Locate the cell with the specified text and output its [x, y] center coordinate. 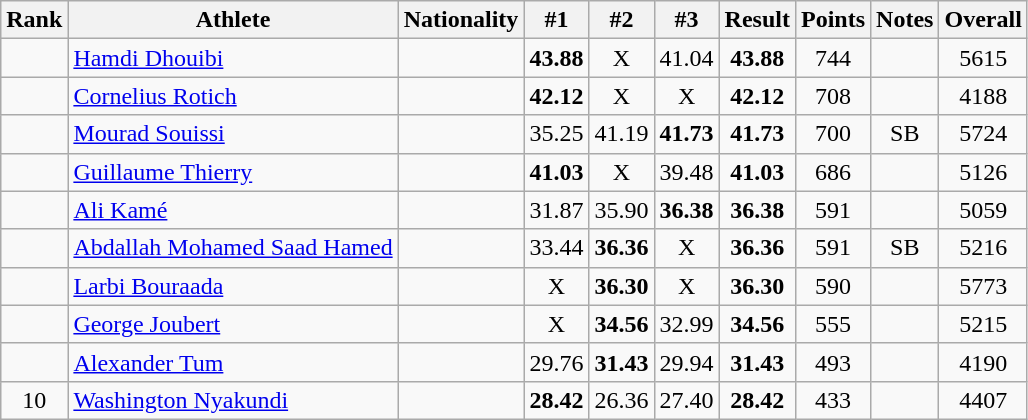
5059 [983, 210]
29.94 [686, 362]
35.90 [622, 210]
Nationality [461, 20]
5215 [983, 324]
Alexander Tum [233, 362]
Cornelius Rotich [233, 96]
26.36 [622, 400]
Result [757, 20]
Ali Kamé [233, 210]
4188 [983, 96]
Rank [34, 20]
33.44 [556, 248]
Abdallah Mohamed Saad Hamed [233, 248]
5724 [983, 134]
32.99 [686, 324]
George Joubert [233, 324]
5773 [983, 286]
Athlete [233, 20]
700 [832, 134]
686 [832, 172]
35.25 [556, 134]
Points [832, 20]
#1 [556, 20]
493 [832, 362]
Overall [983, 20]
744 [832, 58]
27.40 [686, 400]
708 [832, 96]
29.76 [556, 362]
#2 [622, 20]
31.87 [556, 210]
Washington Nyakundi [233, 400]
5615 [983, 58]
41.04 [686, 58]
433 [832, 400]
5126 [983, 172]
4407 [983, 400]
Hamdi Dhouibi [233, 58]
590 [832, 286]
Mourad Souissi [233, 134]
4190 [983, 362]
41.19 [622, 134]
Notes [905, 20]
Guillaume Thierry [233, 172]
Larbi Bouraada [233, 286]
10 [34, 400]
#3 [686, 20]
39.48 [686, 172]
555 [832, 324]
5216 [983, 248]
